Detect which cell encompasses the target text, then output its [x, y] center coordinate. 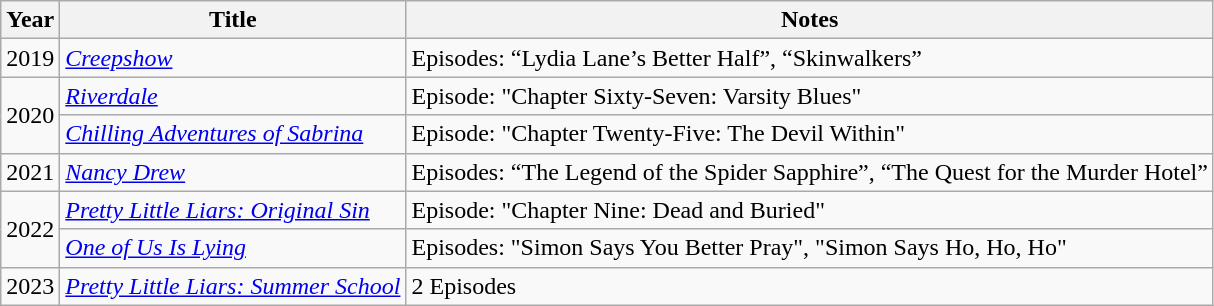
Episodes: “The Legend of the Spider Sapphire”, “The Quest for the Murder Hotel” [810, 172]
2023 [30, 286]
Year [30, 20]
Pretty Little Liars: Summer School [233, 286]
2019 [30, 58]
Episode: "Chapter Twenty-Five: The Devil Within" [810, 134]
Episode: "Chapter Sixty-Seven: Varsity Blues" [810, 96]
2 Episodes [810, 286]
2021 [30, 172]
Episodes: "Simon Says You Better Pray", "Simon Says Ho, Ho, Ho" [810, 248]
Title [233, 20]
Chilling Adventures of Sabrina [233, 134]
Pretty Little Liars: Original Sin [233, 210]
Riverdale [233, 96]
Episodes: “Lydia Lane’s Better Half”, “Skinwalkers” [810, 58]
2022 [30, 229]
Episode: "Chapter Nine: Dead and Buried" [810, 210]
Nancy Drew [233, 172]
Creepshow [233, 58]
2020 [30, 115]
One of Us Is Lying [233, 248]
Notes [810, 20]
